Capture the cell that displays the provided text and extract its [x, y] central coordinate. 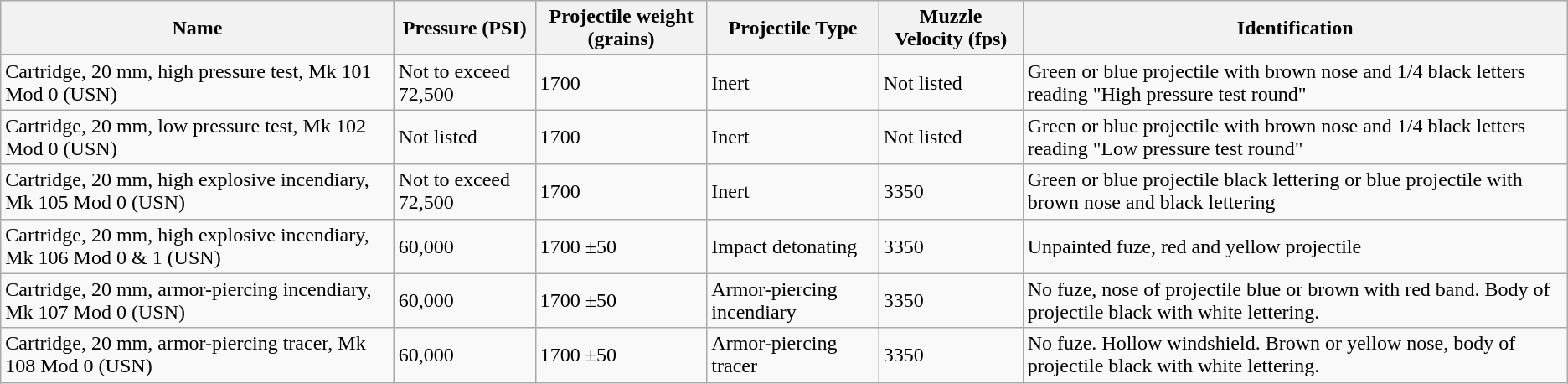
No fuze, nose of projectile blue or brown with red band. Body of projectile black with white lettering. [1295, 300]
Cartridge, 20 mm, high explosive incendiary, Mk 106 Mod 0 & 1 (USN) [198, 246]
Green or blue projectile with brown nose and 1/4 black letters reading "High pressure test round" [1295, 82]
No fuze. Hollow windshield. Brown or yellow nose, body of projectile black with white lettering. [1295, 355]
Muzzle Velocity (fps) [951, 29]
Unpainted fuze, red and yellow projectile [1295, 246]
Cartridge, 20 mm, armor-piercing tracer, Mk 108 Mod 0 (USN) [198, 355]
Cartridge, 20 mm, high explosive incendiary, Mk 105 Mod 0 (USN) [198, 191]
Armor-piercing tracer [792, 355]
Green or blue projectile black lettering or blue projectile with brown nose and black lettering [1295, 191]
Impact detonating [792, 246]
Cartridge, 20 mm, low pressure test, Mk 102 Mod 0 (USN) [198, 138]
Green or blue projectile with brown nose and 1/4 black letters reading "Low pressure test round" [1295, 138]
Pressure (PSI) [464, 29]
Armor-piercing incendiary [792, 300]
Name [198, 29]
Projectile weight (grains) [622, 29]
Projectile Type [792, 29]
Cartridge, 20 mm, high pressure test, Mk 101 Mod 0 (USN) [198, 82]
Cartridge, 20 mm, armor-piercing incendiary, Mk 107 Mod 0 (USN) [198, 300]
Identification [1295, 29]
